Return (x, y) of the center of cell containing provided text 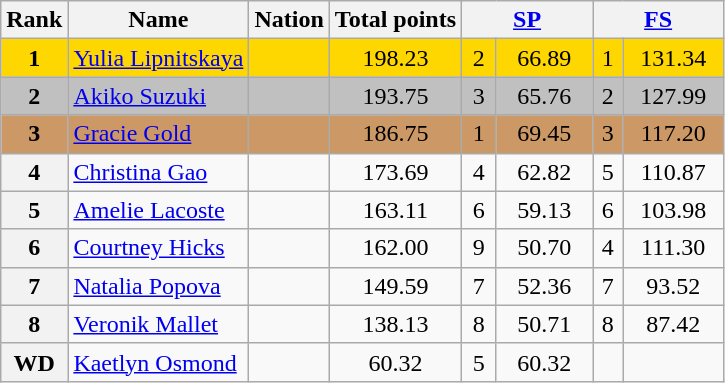
66.89 (544, 58)
50.71 (544, 324)
9 (479, 248)
163.11 (395, 210)
50.70 (544, 248)
198.23 (395, 58)
186.75 (395, 134)
138.13 (395, 324)
Kaetlyn Osmond (158, 362)
162.00 (395, 248)
Total points (395, 20)
62.82 (544, 172)
127.99 (674, 96)
131.34 (674, 58)
87.42 (674, 324)
Veronik Mallet (158, 324)
FS (658, 20)
Akiko Suzuki (158, 96)
Name (158, 20)
WD (34, 362)
69.45 (544, 134)
Gracie Gold (158, 134)
173.69 (395, 172)
59.13 (544, 210)
117.20 (674, 134)
Natalia Popova (158, 286)
52.36 (544, 286)
103.98 (674, 210)
93.52 (674, 286)
Yulia Lipnitskaya (158, 58)
193.75 (395, 96)
Rank (34, 20)
110.87 (674, 172)
149.59 (395, 286)
Nation (289, 20)
65.76 (544, 96)
Christina Gao (158, 172)
SP (528, 20)
111.30 (674, 248)
Amelie Lacoste (158, 210)
Courtney Hicks (158, 248)
